For the text-containing cell, return its midpoint in (x, y) coordinate format. 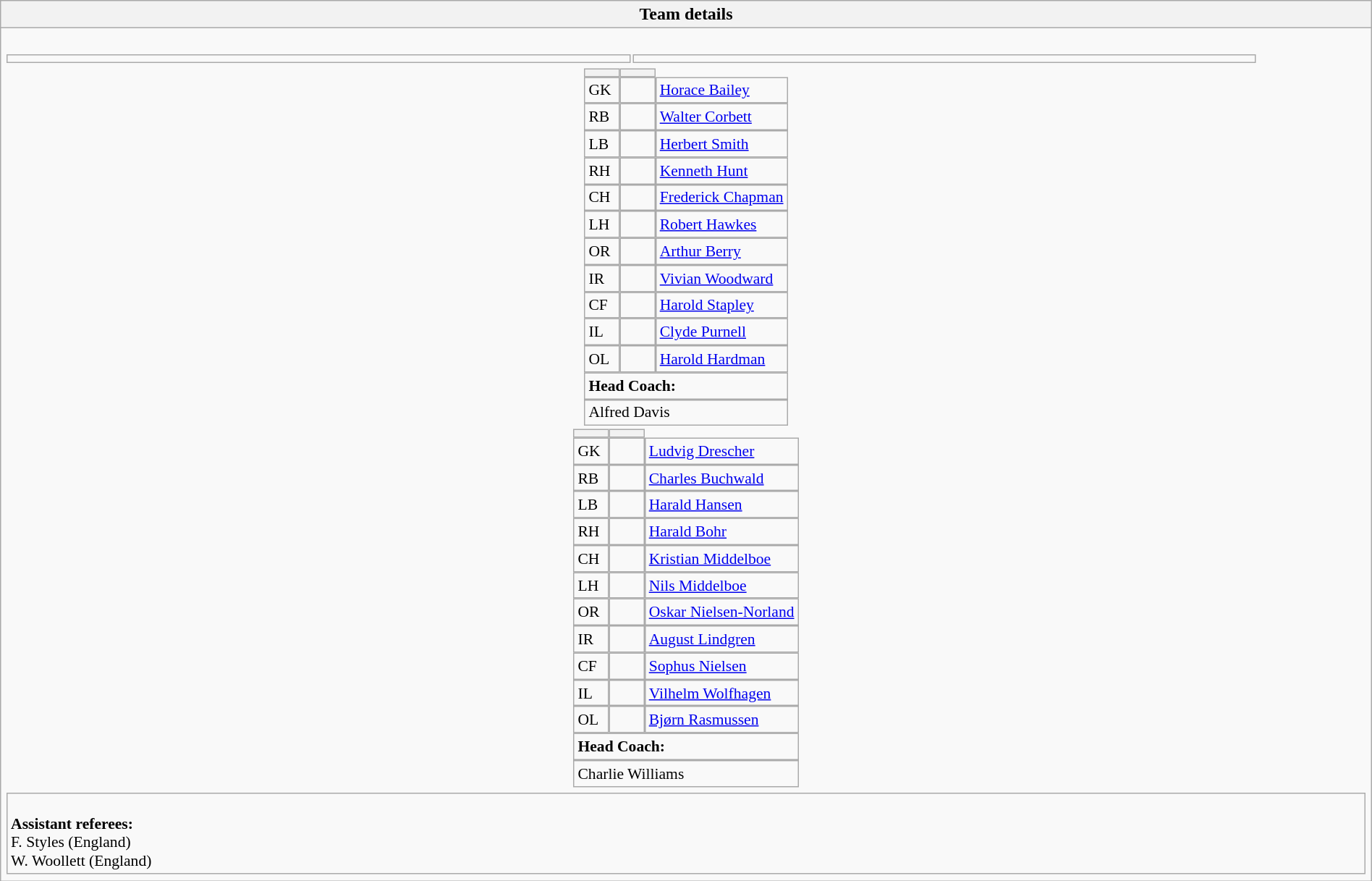
Harald Bohr (721, 531)
Horace Bailey (721, 90)
Assistant referees: F. Styles (England) W. Woollett (England) (686, 833)
Alfred Davis (686, 413)
Harold Stapley (721, 305)
Bjørn Rasmussen (721, 720)
August Lindgren (721, 638)
Sophus Nielsen (721, 666)
Harald Hansen (721, 505)
Frederick Chapman (721, 197)
Arthur Berry (721, 252)
Herbert Smith (721, 143)
Kenneth Hunt (721, 171)
Team details (686, 14)
Ludvig Drescher (721, 450)
Charlie Williams (686, 773)
Kristian Middelboe (721, 559)
Oskar Nielsen-Norland (721, 612)
Nils Middelboe (721, 585)
Clyde Purnell (721, 332)
Robert Hawkes (721, 224)
Harold Hardman (721, 359)
Charles Buchwald (721, 478)
Vivian Woodward (721, 278)
Walter Corbett (721, 117)
Vilhelm Wolfhagen (721, 694)
